Search for the cell housing the specified text and yield its (x, y) center coordinate. 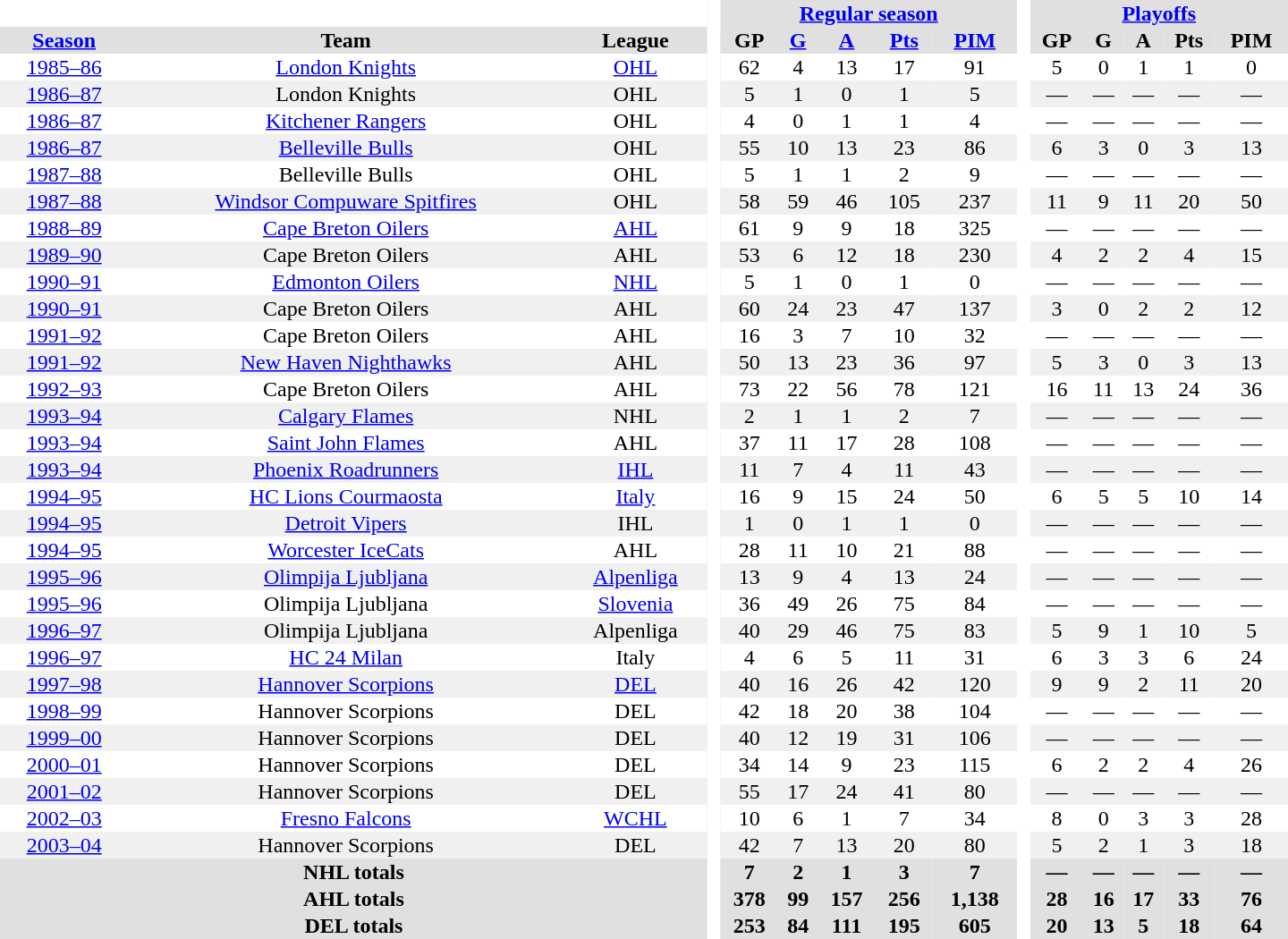
64 (1251, 926)
Regular season (869, 13)
105 (904, 201)
59 (798, 201)
605 (975, 926)
49 (798, 604)
HC Lions Courmaosta (345, 496)
37 (750, 443)
Saint John Flames (345, 443)
HC 24 Milan (345, 657)
104 (975, 711)
60 (750, 309)
1988–89 (64, 228)
Season (64, 40)
2001–02 (64, 791)
1997–98 (64, 684)
230 (975, 255)
2000–01 (64, 765)
157 (846, 899)
61 (750, 228)
Edmonton Oilers (345, 282)
378 (750, 899)
38 (904, 711)
115 (975, 765)
21 (904, 550)
256 (904, 899)
New Haven Nighthawks (345, 362)
1985–86 (64, 67)
NHL totals (354, 872)
1992–93 (64, 389)
56 (846, 389)
76 (1251, 899)
WCHL (635, 818)
111 (846, 926)
62 (750, 67)
43 (975, 469)
86 (975, 148)
91 (975, 67)
120 (975, 684)
Detroit Vipers (345, 523)
29 (798, 630)
33 (1189, 899)
195 (904, 926)
Phoenix Roadrunners (345, 469)
99 (798, 899)
1998–99 (64, 711)
Windsor Compuware Spitfires (345, 201)
325 (975, 228)
1999–00 (64, 738)
47 (904, 309)
2003–04 (64, 845)
AHL totals (354, 899)
1,138 (975, 899)
73 (750, 389)
88 (975, 550)
Calgary Flames (345, 416)
Playoffs (1159, 13)
32 (975, 335)
Slovenia (635, 604)
108 (975, 443)
53 (750, 255)
97 (975, 362)
1989–90 (64, 255)
237 (975, 201)
League (635, 40)
83 (975, 630)
Team (345, 40)
78 (904, 389)
253 (750, 926)
121 (975, 389)
137 (975, 309)
41 (904, 791)
DEL totals (354, 926)
8 (1057, 818)
106 (975, 738)
Fresno Falcons (345, 818)
22 (798, 389)
2002–03 (64, 818)
19 (846, 738)
58 (750, 201)
Kitchener Rangers (345, 121)
Worcester IceCats (345, 550)
